From the cell containing the given text, extract its center point as (x, y) coordinate. 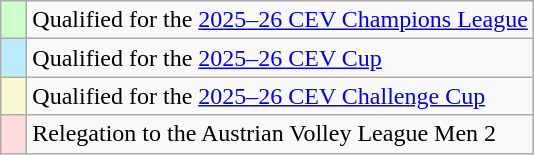
Relegation to the Austrian Volley League Men 2 (280, 134)
Qualified for the 2025–26 CEV Cup (280, 58)
Qualified for the 2025–26 CEV Challenge Cup (280, 96)
Qualified for the 2025–26 CEV Champions League (280, 20)
